Capture the cell that displays the provided text and extract its [x, y] central coordinate. 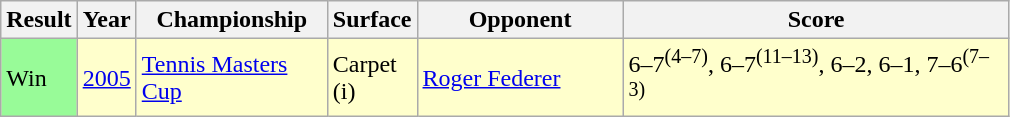
Tennis Masters Cup [232, 78]
Opponent [520, 20]
Win [39, 78]
Surface [372, 20]
Year [106, 20]
6–7(4–7), 6–7(11–13), 6–2, 6–1, 7–6(7–3) [816, 78]
Result [39, 20]
Championship [232, 20]
Roger Federer [520, 78]
2005 [106, 78]
Score [816, 20]
Carpet (i) [372, 78]
